Search for the cell housing the specified text and yield its (X, Y) center coordinate. 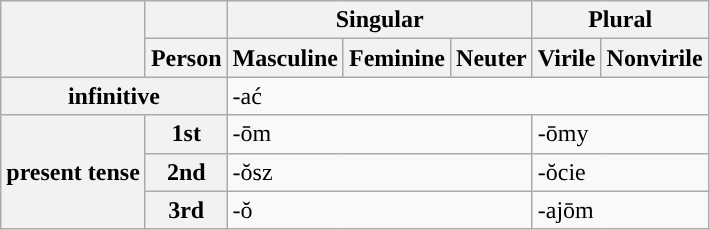
Nonvirile (654, 58)
-ŏcie (620, 172)
Masculine (285, 58)
-ajōm (620, 210)
3rd (186, 210)
Feminine (396, 58)
-ać (468, 96)
2nd (186, 172)
present tense (74, 172)
Plural (620, 20)
1st (186, 134)
-ōmy (620, 134)
Neuter (492, 58)
infinitive (114, 96)
-ŏsz (380, 172)
Singular (380, 20)
Person (186, 58)
Virile (566, 58)
-ōm (380, 134)
-ŏ (380, 210)
